Identify which cell holds the provided text, then report its (x, y) central coordinate. 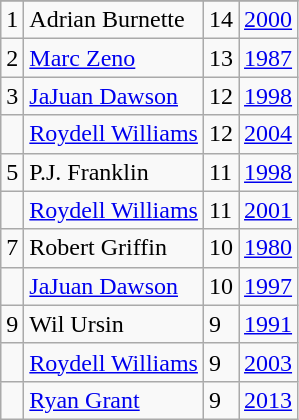
3 (12, 96)
1 (12, 20)
2004 (268, 134)
1987 (268, 58)
Marc Zeno (114, 58)
2003 (268, 362)
1991 (268, 324)
2001 (268, 210)
Ryan Grant (114, 400)
1980 (268, 248)
5 (12, 172)
14 (220, 20)
Robert Griffin (114, 248)
13 (220, 58)
2 (12, 58)
Adrian Burnette (114, 20)
Wil Ursin (114, 324)
2000 (268, 20)
P.J. Franklin (114, 172)
1997 (268, 286)
2013 (268, 400)
7 (12, 248)
